From the cell containing the given text, extract its center point as (X, Y) coordinate. 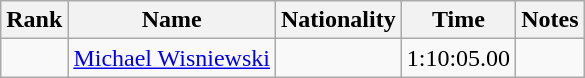
Name (172, 20)
Nationality (338, 20)
Michael Wisniewski (172, 58)
Rank (34, 20)
Notes (550, 20)
1:10:05.00 (458, 58)
Time (458, 20)
